Scan for the cell matching the given text and deliver its [x, y] coordinate at center. 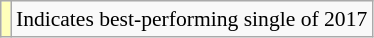
Indicates best-performing single of 2017 [192, 19]
